Pinpoint the cell where the given text exists, returning its (x, y) midpoint coordinate. 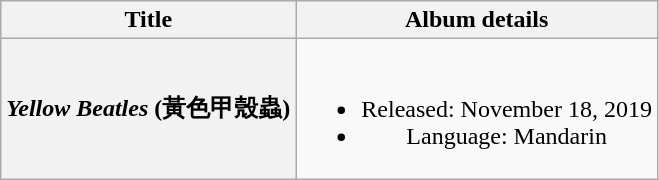
Album details (477, 20)
Released: November 18, 2019Language: Mandarin (477, 109)
Title (148, 20)
Yellow Beatles (黃色甲殼蟲) (148, 109)
